From the cell containing the given text, extract its center point as [X, Y] coordinate. 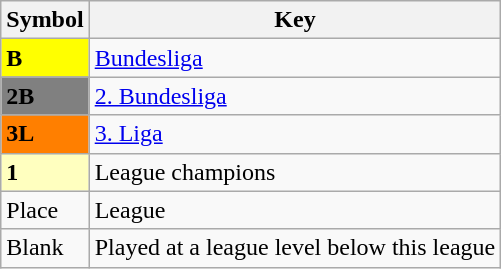
Key [295, 20]
League [295, 210]
1 [45, 172]
B [45, 58]
3L [45, 134]
3. Liga [295, 134]
Symbol [45, 20]
Place [45, 210]
2. Bundesliga [295, 96]
Bundesliga [295, 58]
2B [45, 96]
Played at a league level below this league [295, 248]
Blank [45, 248]
League champions [295, 172]
